Detect which cell encompasses the target text, then output its (X, Y) center coordinate. 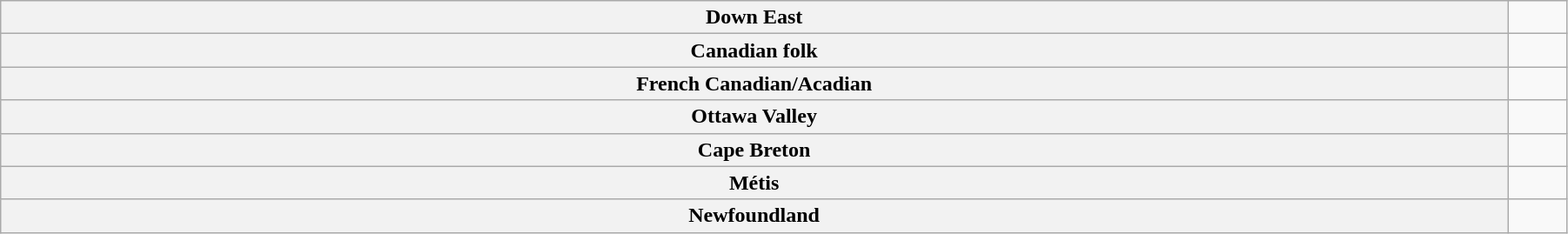
Ottawa Valley (754, 117)
Newfoundland (754, 216)
Canadian folk (754, 50)
Métis (754, 183)
French Canadian/Acadian (754, 84)
Down East (754, 17)
Cape Breton (754, 150)
